Determine the (X, Y) coordinate at the center of the cell enclosing the given text.  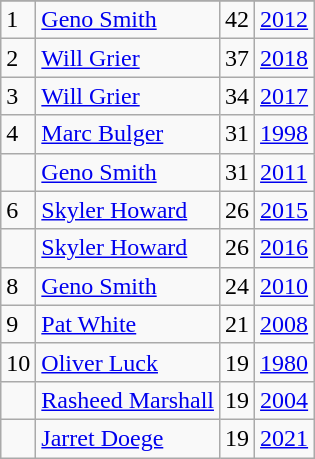
1 (18, 20)
2017 (284, 96)
2015 (284, 210)
2010 (284, 286)
10 (18, 362)
4 (18, 134)
2 (18, 58)
2021 (284, 438)
2004 (284, 400)
2016 (284, 248)
Marc Bulger (128, 134)
42 (236, 20)
6 (18, 210)
21 (236, 324)
Jarret Doege (128, 438)
8 (18, 286)
2011 (284, 172)
37 (236, 58)
34 (236, 96)
1998 (284, 134)
Rasheed Marshall (128, 400)
2008 (284, 324)
Pat White (128, 324)
2012 (284, 20)
9 (18, 324)
1980 (284, 362)
Oliver Luck (128, 362)
2018 (284, 58)
3 (18, 96)
24 (236, 286)
